Identify which cell holds the provided text, then report its (X, Y) central coordinate. 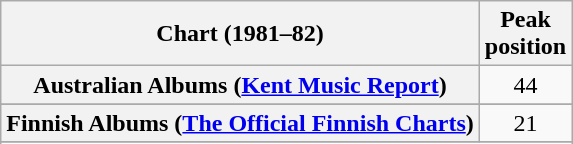
Finnish Albums (The Official Finnish Charts) (240, 123)
Chart (1981–82) (240, 34)
Australian Albums (Kent Music Report) (240, 85)
Peakposition (525, 34)
21 (525, 123)
44 (525, 85)
